Output the [X, Y] coordinate of the center of the cell containing the given text.  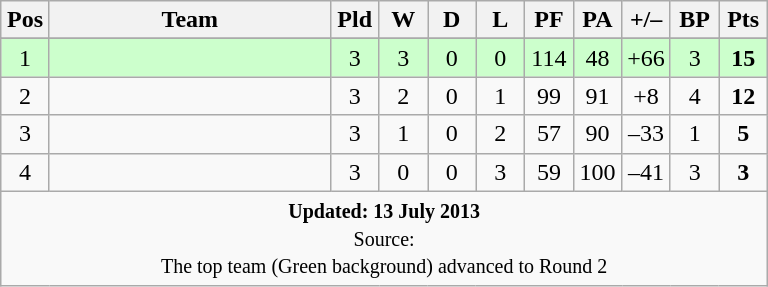
99 [550, 96]
+/– [646, 20]
90 [598, 134]
BP [694, 20]
59 [550, 172]
L [500, 20]
5 [744, 134]
Pos [26, 20]
Pts [744, 20]
W [404, 20]
PF [550, 20]
57 [550, 134]
–41 [646, 172]
+8 [646, 96]
Team [190, 20]
D [452, 20]
Pld [354, 20]
12 [744, 96]
48 [598, 58]
Updated: 13 July 2013Source: The top team (Green background) advanced to Round 2 [384, 238]
100 [598, 172]
–33 [646, 134]
PA [598, 20]
+66 [646, 58]
91 [598, 96]
15 [744, 58]
114 [550, 58]
